Detect which cell encompasses the target text, then output its [x, y] center coordinate. 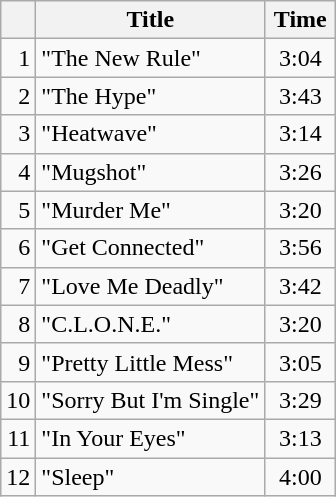
1 [18, 58]
"Sleep" [150, 477]
"The New Rule" [150, 58]
12 [18, 477]
"Murder Me" [150, 210]
7 [18, 286]
"Pretty Little Mess" [150, 362]
"The Hype" [150, 96]
9 [18, 362]
3:56 [300, 248]
"Mugshot" [150, 172]
3:04 [300, 58]
3 [18, 134]
5 [18, 210]
3:43 [300, 96]
8 [18, 324]
2 [18, 96]
"C.L.O.N.E." [150, 324]
4 [18, 172]
3:42 [300, 286]
3:14 [300, 134]
"Sorry But I'm Single" [150, 400]
"In Your Eyes" [150, 438]
6 [18, 248]
"Heatwave" [150, 134]
Title [150, 20]
10 [18, 400]
3:29 [300, 400]
11 [18, 438]
"Love Me Deadly" [150, 286]
4:00 [300, 477]
3:05 [300, 362]
Time [300, 20]
3:13 [300, 438]
"Get Connected" [150, 248]
3:26 [300, 172]
